Determine the [X, Y] coordinate at the center of the cell enclosing the given text.  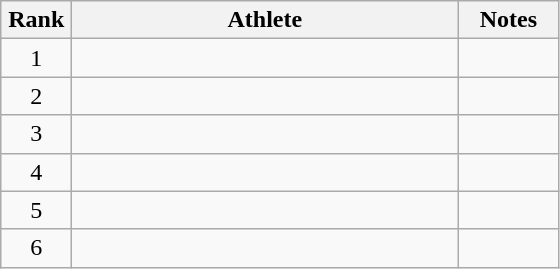
2 [36, 96]
Athlete [265, 20]
6 [36, 248]
Rank [36, 20]
1 [36, 58]
5 [36, 210]
4 [36, 172]
Notes [508, 20]
3 [36, 134]
